Capture the cell that displays the provided text and extract its [x, y] central coordinate. 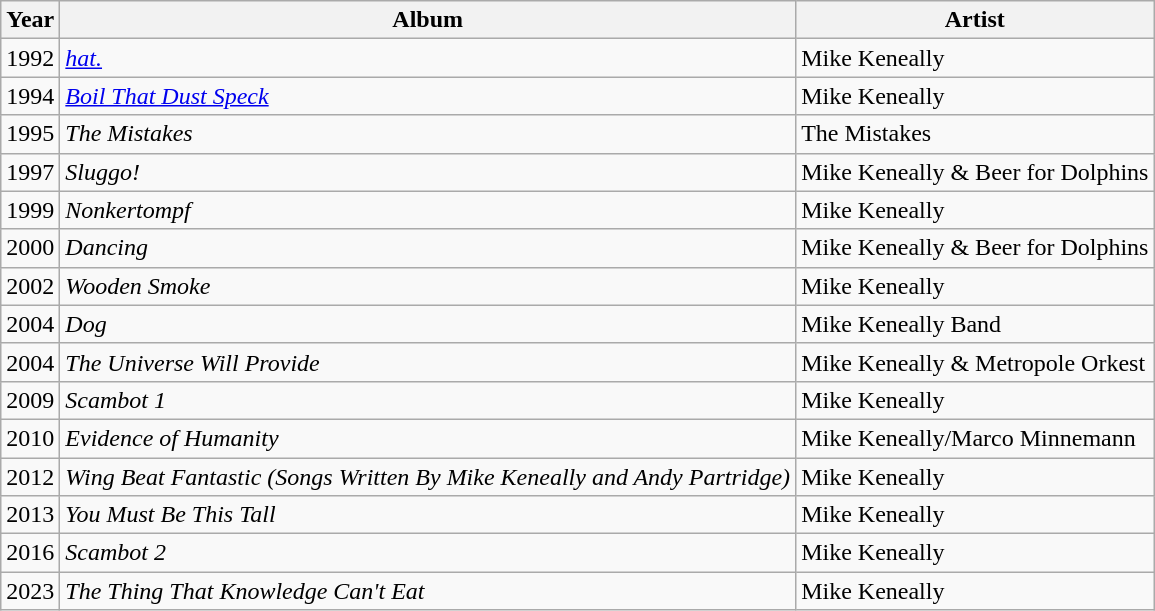
Scambot 1 [428, 400]
1992 [30, 58]
2016 [30, 553]
1994 [30, 96]
Wing Beat Fantastic (Songs Written By Mike Keneally and Andy Partridge) [428, 477]
Mike Keneally/Marco Minnemann [975, 438]
Nonkertompf [428, 210]
Year [30, 20]
Wooden Smoke [428, 286]
Mike Keneally Band [975, 324]
Boil That Dust Speck [428, 96]
Mike Keneally & Metropole Orkest [975, 362]
1995 [30, 134]
2013 [30, 515]
1999 [30, 210]
Sluggo! [428, 172]
The Universe Will Provide [428, 362]
2023 [30, 591]
Dancing [428, 248]
Scambot 2 [428, 553]
Evidence of Humanity [428, 438]
You Must Be This Tall [428, 515]
2010 [30, 438]
The Thing That Knowledge Can't Eat [428, 591]
2000 [30, 248]
Artist [975, 20]
Dog [428, 324]
2002 [30, 286]
2012 [30, 477]
1997 [30, 172]
2009 [30, 400]
Album [428, 20]
hat. [428, 58]
